Detect which cell encompasses the target text, then output its [X, Y] center coordinate. 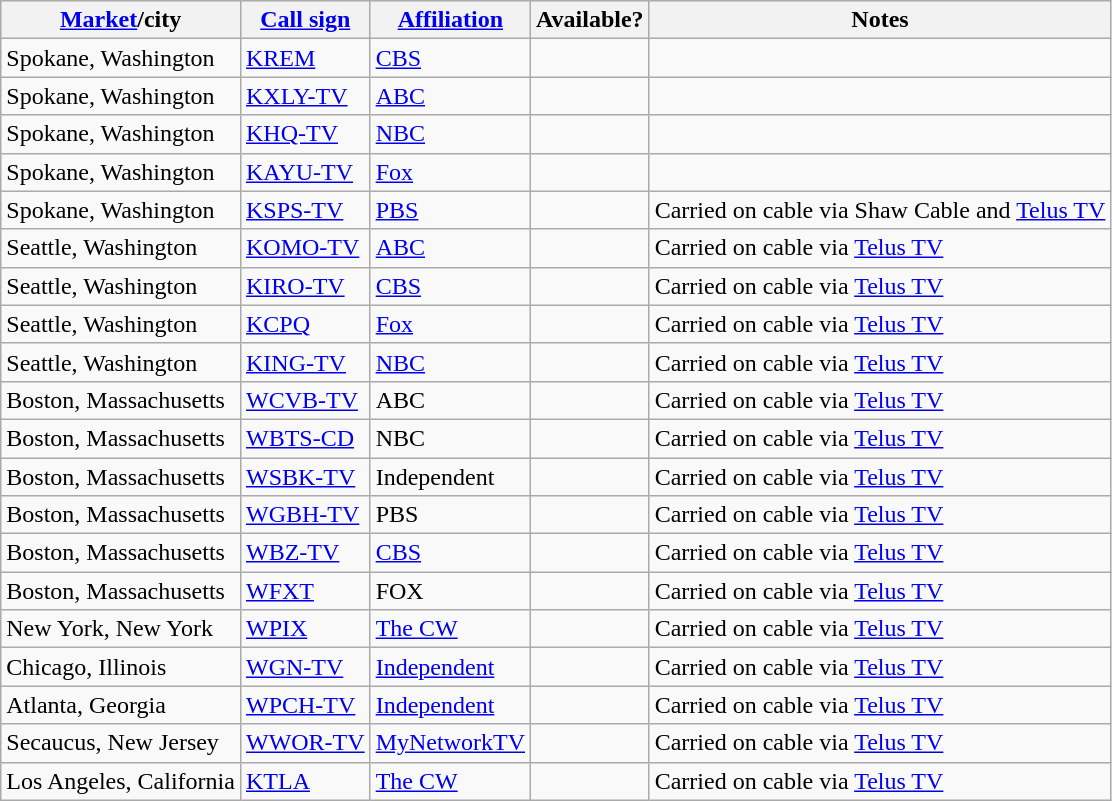
KREM [305, 58]
Atlanta, Georgia [121, 705]
Call sign [305, 20]
Chicago, Illinois [121, 667]
New York, New York [121, 629]
Market/city [121, 20]
Notes [880, 20]
KTLA [305, 781]
WGBH-TV [305, 515]
Carried on cable via Shaw Cable and Telus TV [880, 210]
KHQ-TV [305, 134]
Los Angeles, California [121, 781]
KIRO-TV [305, 286]
Secaucus, New Jersey [121, 743]
KSPS-TV [305, 210]
KOMO-TV [305, 248]
WGN-TV [305, 667]
WBTS-CD [305, 438]
Available? [590, 20]
KING-TV [305, 362]
Affiliation [450, 20]
WFXT [305, 591]
WWOR-TV [305, 743]
KCPQ [305, 324]
WSBK-TV [305, 477]
WCVB-TV [305, 400]
KXLY-TV [305, 96]
FOX [450, 591]
MyNetworkTV [450, 743]
WPIX [305, 629]
WPCH-TV [305, 705]
WBZ-TV [305, 553]
KAYU-TV [305, 172]
